Determine the [X, Y] coordinate at the center of the cell enclosing the given text.  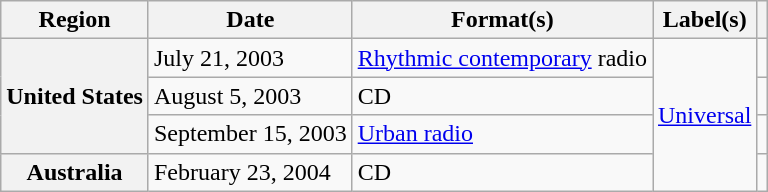
Urban radio [502, 134]
United States [75, 96]
Format(s) [502, 20]
Australia [75, 172]
September 15, 2003 [250, 134]
Rhythmic contemporary radio [502, 58]
Date [250, 20]
February 23, 2004 [250, 172]
Label(s) [704, 20]
Universal [704, 115]
July 21, 2003 [250, 58]
Region [75, 20]
August 5, 2003 [250, 96]
